Return (x, y) of the center of cell containing provided text 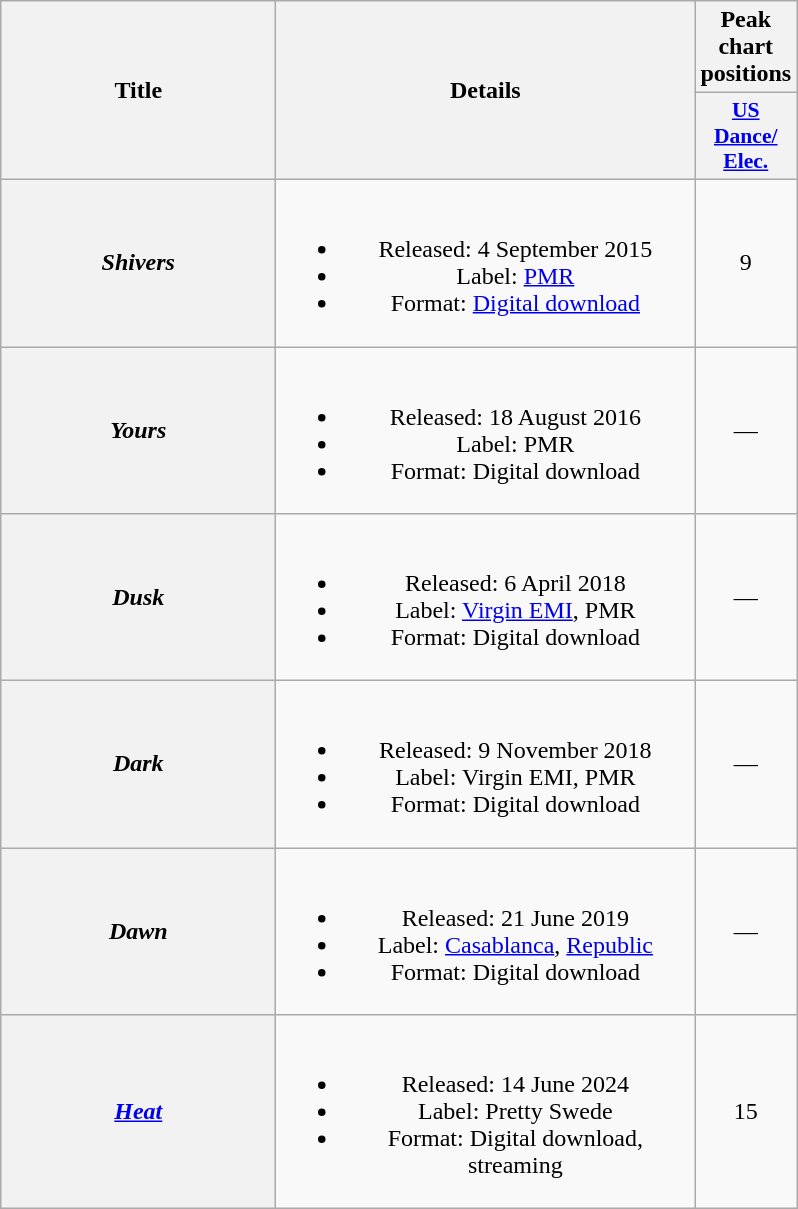
USDance/Elec. (746, 136)
Shivers (138, 262)
Heat (138, 1112)
15 (746, 1112)
9 (746, 262)
Released: 21 June 2019Label: Casablanca, RepublicFormat: Digital download (486, 932)
Details (486, 90)
Title (138, 90)
Peak chart positions (746, 47)
Released: 14 June 2024Label: Pretty SwedeFormat: Digital download, streaming (486, 1112)
Dusk (138, 598)
Yours (138, 430)
Released: 18 August 2016Label: PMRFormat: Digital download (486, 430)
Dawn (138, 932)
Released: 9 November 2018Label: Virgin EMI, PMRFormat: Digital download (486, 764)
Dark (138, 764)
Released: 6 April 2018Label: Virgin EMI, PMRFormat: Digital download (486, 598)
Released: 4 September 2015Label: PMRFormat: Digital download (486, 262)
